Identify which cell holds the provided text, then report its (x, y) central coordinate. 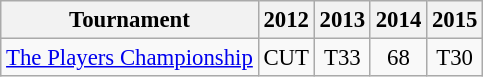
T30 (455, 58)
T33 (342, 58)
Tournament (130, 20)
2013 (342, 20)
2015 (455, 20)
The Players Championship (130, 58)
CUT (286, 58)
68 (398, 58)
2014 (398, 20)
2012 (286, 20)
